Search for the cell housing the specified text and yield its (X, Y) center coordinate. 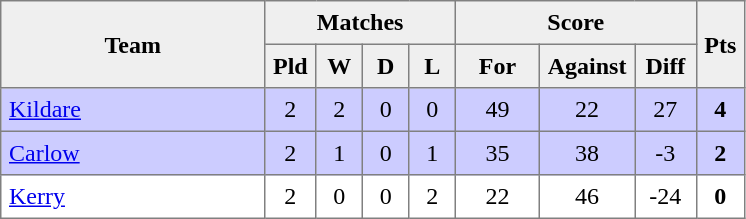
4 (720, 110)
For (497, 66)
Score (576, 23)
Team (133, 44)
Pld (290, 66)
Diff (666, 66)
38 (586, 153)
Against (586, 66)
-3 (666, 153)
46 (586, 197)
27 (666, 110)
49 (497, 110)
Pts (720, 44)
Kerry (133, 197)
L (432, 66)
35 (497, 153)
W (339, 66)
Kildare (133, 110)
Carlow (133, 153)
D (385, 66)
-24 (666, 197)
Matches (360, 23)
